Provide the [X, Y] coordinate of the cell's center where the given text is located.  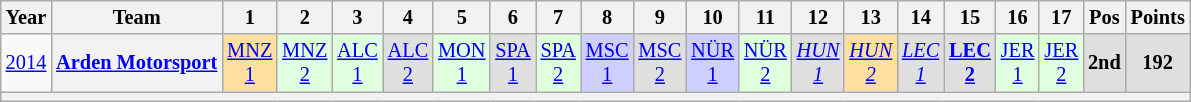
4 [408, 17]
7 [558, 17]
NÜR1 [712, 63]
Team [136, 17]
6 [512, 17]
SPA2 [558, 63]
192 [1158, 63]
8 [608, 17]
LEC2 [970, 63]
HUN1 [818, 63]
2014 [26, 63]
MSC1 [608, 63]
HUN2 [870, 63]
2 [304, 17]
5 [462, 17]
ALC1 [357, 63]
JER2 [1061, 63]
Pos [1104, 17]
MSC2 [660, 63]
11 [766, 17]
15 [970, 17]
Year [26, 17]
16 [1018, 17]
NÜR2 [766, 63]
MNZ1 [250, 63]
JER1 [1018, 63]
LEC1 [920, 63]
MON1 [462, 63]
9 [660, 17]
ALC2 [408, 63]
10 [712, 17]
2nd [1104, 63]
12 [818, 17]
14 [920, 17]
Points [1158, 17]
3 [357, 17]
MNZ2 [304, 63]
17 [1061, 17]
1 [250, 17]
Arden Motorsport [136, 63]
SPA1 [512, 63]
13 [870, 17]
